Output the (x, y) coordinate of the center of the cell containing the given text.  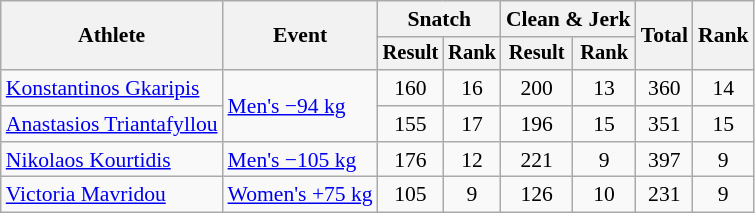
Clean & Jerk (568, 19)
Konstantinos Gkaripis (112, 88)
397 (664, 160)
231 (664, 195)
Anastasios Triantafyllou (112, 124)
200 (537, 88)
Athlete (112, 36)
16 (472, 88)
351 (664, 124)
12 (472, 160)
160 (411, 88)
105 (411, 195)
Victoria Mavridou (112, 195)
13 (604, 88)
Men's −105 kg (300, 160)
176 (411, 160)
221 (537, 160)
126 (537, 195)
Men's −94 kg (300, 106)
14 (724, 88)
Nikolaos Kourtidis (112, 160)
196 (537, 124)
Event (300, 36)
Total (664, 36)
10 (604, 195)
360 (664, 88)
Women's +75 kg (300, 195)
Snatch (440, 19)
17 (472, 124)
155 (411, 124)
